Locate the cell with the specified text and output its (x, y) center coordinate. 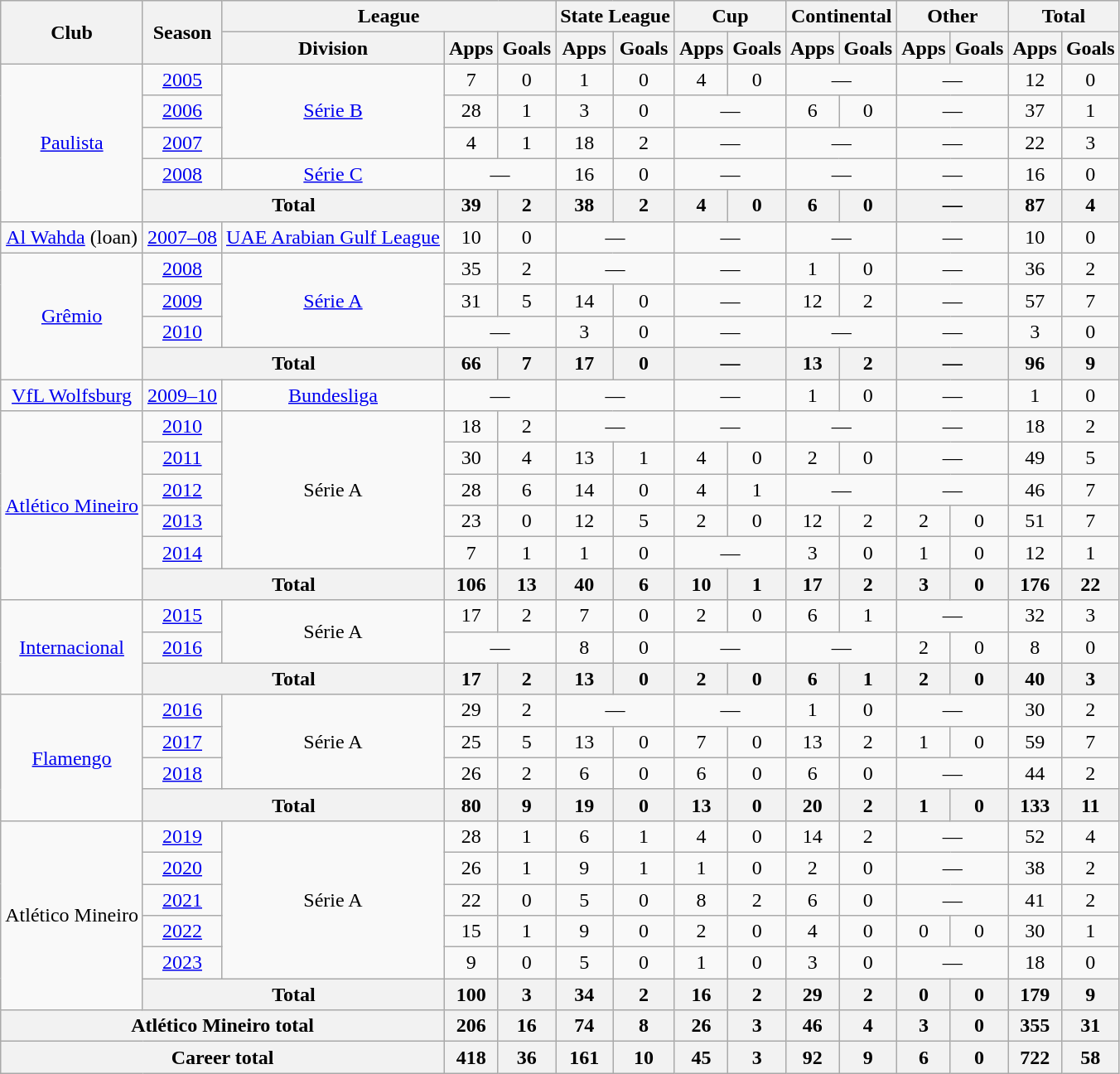
20 (813, 805)
Division (333, 48)
80 (471, 805)
52 (1035, 836)
59 (1035, 742)
179 (1035, 994)
2012 (182, 490)
87 (1035, 206)
2006 (182, 111)
106 (471, 584)
Grêmio (72, 316)
League (389, 17)
2020 (182, 868)
37 (1035, 111)
58 (1090, 1057)
2014 (182, 553)
2022 (182, 931)
161 (585, 1057)
355 (1035, 1026)
2009–10 (182, 395)
Al Wahda (loan) (72, 237)
96 (1035, 363)
57 (1035, 300)
2021 (182, 899)
Bundesliga (333, 395)
2015 (182, 616)
Série B (333, 111)
35 (471, 268)
206 (471, 1026)
State League (616, 17)
176 (1035, 584)
722 (1035, 1057)
2007 (182, 143)
2019 (182, 836)
74 (585, 1026)
Continental (842, 17)
23 (471, 521)
2013 (182, 521)
Paulista (72, 143)
32 (1035, 616)
2017 (182, 742)
2005 (182, 80)
2018 (182, 773)
100 (471, 994)
2011 (182, 458)
2023 (182, 963)
45 (701, 1057)
51 (1035, 521)
Atlético Mineiro total (223, 1026)
Internacional (72, 647)
2007–08 (182, 237)
Série C (333, 174)
44 (1035, 773)
133 (1035, 805)
Cup (730, 17)
UAE Arabian Gulf League (333, 237)
49 (1035, 458)
11 (1090, 805)
39 (471, 206)
92 (813, 1057)
2009 (182, 300)
418 (471, 1057)
Other (953, 17)
Career total (223, 1057)
41 (1035, 899)
Flamengo (72, 757)
66 (471, 363)
15 (471, 931)
VfL Wolfsburg (72, 395)
25 (471, 742)
Season (182, 32)
34 (585, 994)
19 (585, 805)
Club (72, 32)
